Capture the cell that displays the provided text and extract its (X, Y) central coordinate. 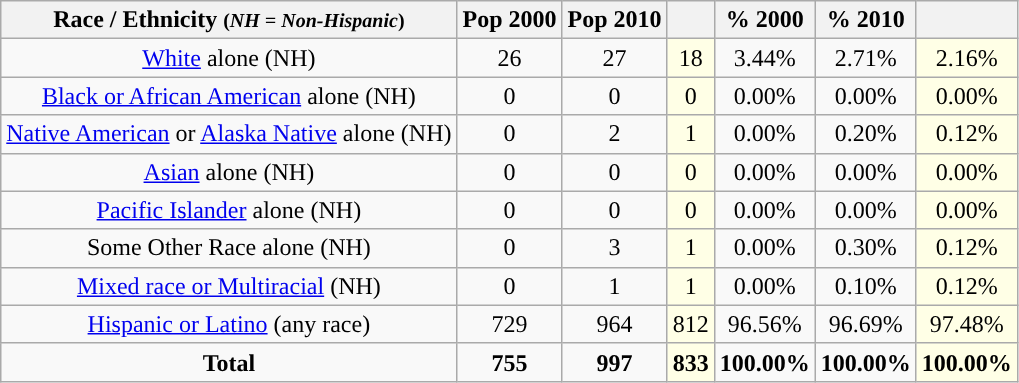
3.44% (764, 58)
964 (614, 324)
26 (510, 58)
2.71% (866, 58)
Total (229, 362)
Pop 2000 (510, 20)
812 (690, 324)
96.56% (764, 324)
0.30% (866, 248)
27 (614, 58)
% 2000 (764, 20)
Race / Ethnicity (NH = Non-Hispanic) (229, 20)
3 (614, 248)
755 (510, 362)
0.10% (866, 286)
833 (690, 362)
Pacific Islander alone (NH) (229, 210)
2.16% (966, 58)
Asian alone (NH) (229, 172)
96.69% (866, 324)
997 (614, 362)
2 (614, 134)
% 2010 (866, 20)
Hispanic or Latino (any race) (229, 324)
18 (690, 58)
Some Other Race alone (NH) (229, 248)
Native American or Alaska Native alone (NH) (229, 134)
729 (510, 324)
Black or African American alone (NH) (229, 96)
Mixed race or Multiracial (NH) (229, 286)
0.20% (866, 134)
97.48% (966, 324)
Pop 2010 (614, 20)
White alone (NH) (229, 58)
